From the cell containing the given text, extract its center point as (X, Y) coordinate. 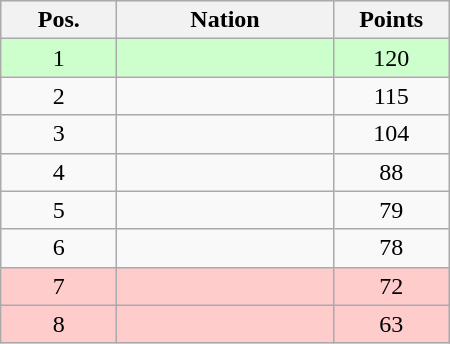
2 (59, 96)
104 (391, 134)
Nation (225, 20)
Points (391, 20)
72 (391, 286)
115 (391, 96)
4 (59, 172)
63 (391, 324)
120 (391, 58)
7 (59, 286)
Pos. (59, 20)
88 (391, 172)
5 (59, 210)
79 (391, 210)
1 (59, 58)
3 (59, 134)
6 (59, 248)
78 (391, 248)
8 (59, 324)
